Scan for the cell matching the given text and deliver its [X, Y] coordinate at center. 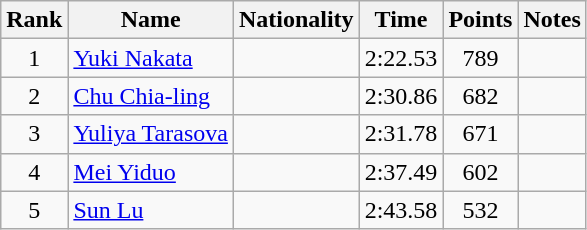
2 [34, 96]
2:43.58 [401, 210]
Time [401, 20]
Points [480, 20]
Yuliya Tarasova [151, 134]
Chu Chia-ling [151, 96]
Mei Yiduo [151, 172]
1 [34, 58]
Name [151, 20]
Notes [552, 20]
3 [34, 134]
Rank [34, 20]
Nationality [296, 20]
2:31.78 [401, 134]
2:37.49 [401, 172]
4 [34, 172]
2:22.53 [401, 58]
Sun Lu [151, 210]
532 [480, 210]
2:30.86 [401, 96]
5 [34, 210]
602 [480, 172]
682 [480, 96]
671 [480, 134]
Yuki Nakata [151, 58]
789 [480, 58]
